Find where the given text appears and provide that cell's center as (x, y) coordinate. 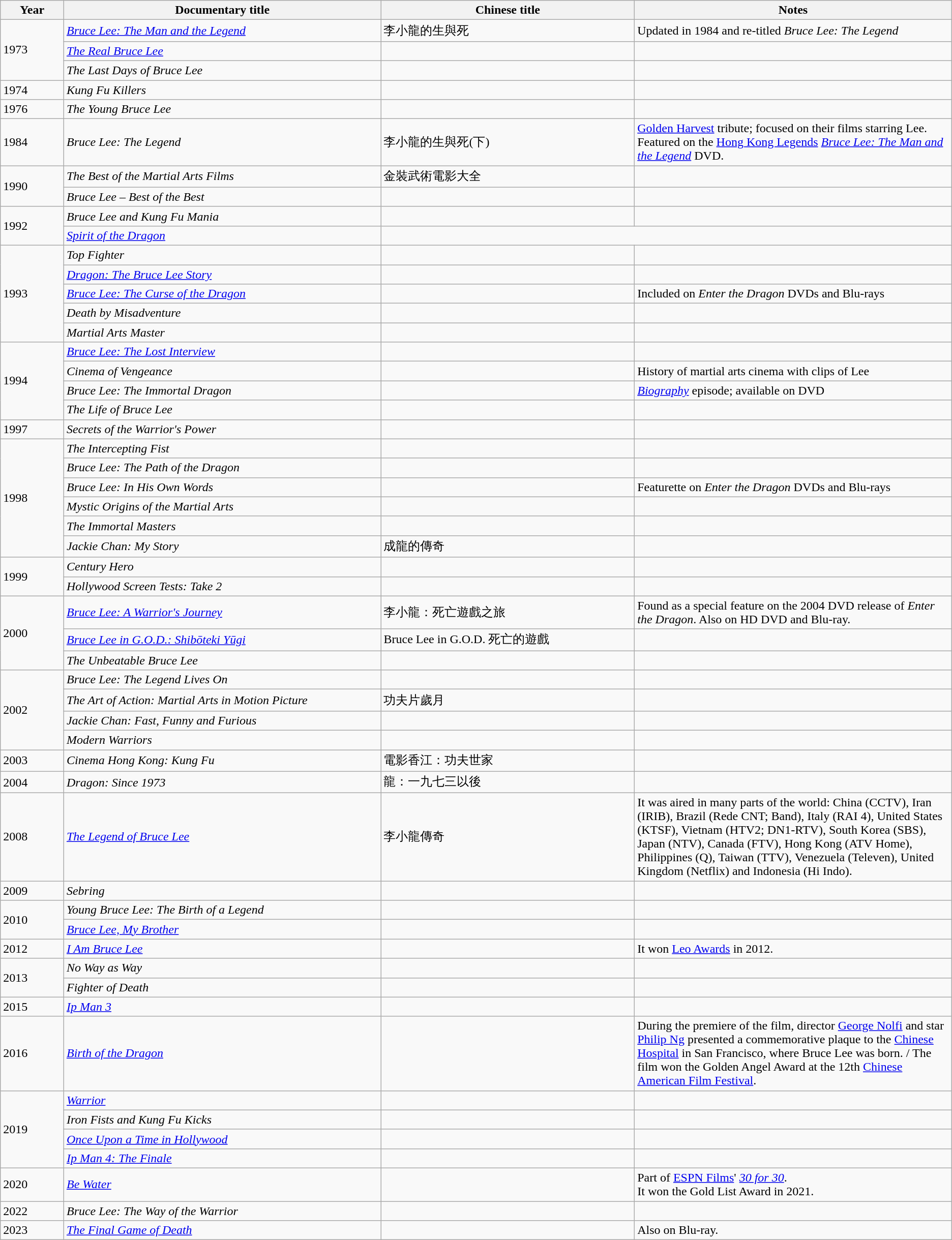
1992 (33, 226)
1994 (33, 381)
Bruce Lee, My Brother (222, 929)
Bruce Lee: The Way of the Warrior (222, 1211)
Hollywood Screen Tests: Take 2 (222, 586)
The Legend of Bruce Lee (222, 837)
2009 (33, 891)
2008 (33, 837)
Death by Misadventure (222, 313)
Martial Arts Master (222, 332)
1998 (33, 498)
Secrets of the Warrior's Power (222, 429)
Bruce Lee: The Lost Interview (222, 352)
2002 (33, 710)
Young Bruce Lee: The Birth of a Legend (222, 910)
Cinema Hong Kong: Kung Fu (222, 761)
李小龍的生與死(下) (508, 142)
Bruce Lee: In His Own Words (222, 487)
Century Hero (222, 567)
功夫片歲月 (508, 701)
The Life of Bruce Lee (222, 410)
龍：一九七三以後 (508, 782)
Fighter of Death (222, 987)
Bruce Lee in G.O.D.: Shibōteki Yūgi (222, 640)
Updated in 1984 and re-titled Bruce Lee: The Legend (793, 31)
The Best of the Martial Arts Films (222, 177)
2000 (33, 633)
Jackie Chan: Fast, Funny and Furious (222, 720)
Bruce Lee: A Warrior's Journey (222, 612)
Spirit of the Dragon (222, 235)
1974 (33, 90)
Bruce Lee: The Path of the Dragon (222, 468)
2023 (33, 1230)
Found as a special feature on the 2004 DVD release of Enter the Dragon. Also on HD DVD and Blu-ray. (793, 612)
Sebring (222, 891)
2022 (33, 1211)
2015 (33, 1007)
Bruce Lee: The Legend (222, 142)
Warrior (222, 1100)
Ip Man 4: The Finale (222, 1158)
2010 (33, 920)
I Am Bruce Lee (222, 949)
Once Upon a Time in Hollywood (222, 1139)
Cinema of Vengeance (222, 371)
Birth of the Dragon (222, 1053)
Bruce Lee: The Immortal Dragon (222, 390)
Bruce Lee: The Man and the Legend (222, 31)
Bruce Lee and Kung Fu Mania (222, 216)
Bruce Lee: The Curse of the Dragon (222, 294)
Iron Fists and Kung Fu Kicks (222, 1120)
Jackie Chan: My Story (222, 546)
The Immortal Masters (222, 526)
李小龍傳奇 (508, 837)
Part of ESPN Films' 30 for 30.It won the Gold List Award in 2021. (793, 1185)
The Final Game of Death (222, 1230)
2012 (33, 949)
1990 (33, 186)
The Art of Action: Martial Arts in Motion Picture (222, 701)
Documentary title (222, 10)
2004 (33, 782)
2013 (33, 978)
The Young Bruce Lee (222, 109)
2003 (33, 761)
Bruce Lee: The Legend Lives On (222, 680)
1997 (33, 429)
Bruce Lee – Best of the Best (222, 197)
Notes (793, 10)
Biography episode; available on DVD (793, 390)
電影香江：功夫世家 (508, 761)
Bruce Lee in G.O.D. 死亡的遊戲 (508, 640)
Golden Harvest tribute; focused on their films starring Lee. Featured on the Hong Kong Legends Bruce Lee: The Man and the Legend DVD. (793, 142)
Modern Warriors (222, 740)
Ip Man 3 (222, 1007)
The Intercepting Fist (222, 448)
1976 (33, 109)
No Way as Way (222, 968)
Kung Fu Killers (222, 90)
Dragon: Since 1973 (222, 782)
The Last Days of Bruce Lee (222, 70)
2020 (33, 1185)
2019 (33, 1129)
1984 (33, 142)
Dragon: The Bruce Lee Story (222, 274)
Year (33, 10)
1973 (33, 50)
Included on Enter the Dragon DVDs and Blu-rays (793, 294)
1993 (33, 293)
The Real Bruce Lee (222, 51)
Be Water (222, 1185)
1999 (33, 577)
It won Leo Awards in 2012. (793, 949)
李小龍的生與死 (508, 31)
Chinese title (508, 10)
李小龍：死亡遊戲之旅 (508, 612)
成龍的傳奇 (508, 546)
The Unbeatable Bruce Lee (222, 660)
Top Fighter (222, 255)
History of martial arts cinema with clips of Lee (793, 371)
Featurette on Enter the Dragon DVDs and Blu-rays (793, 487)
Mystic Origins of the Martial Arts (222, 506)
金裝武術電影大全 (508, 177)
Also on Blu-ray. (793, 1230)
2016 (33, 1053)
